For the text-containing cell, return its midpoint in [X, Y] coordinate format. 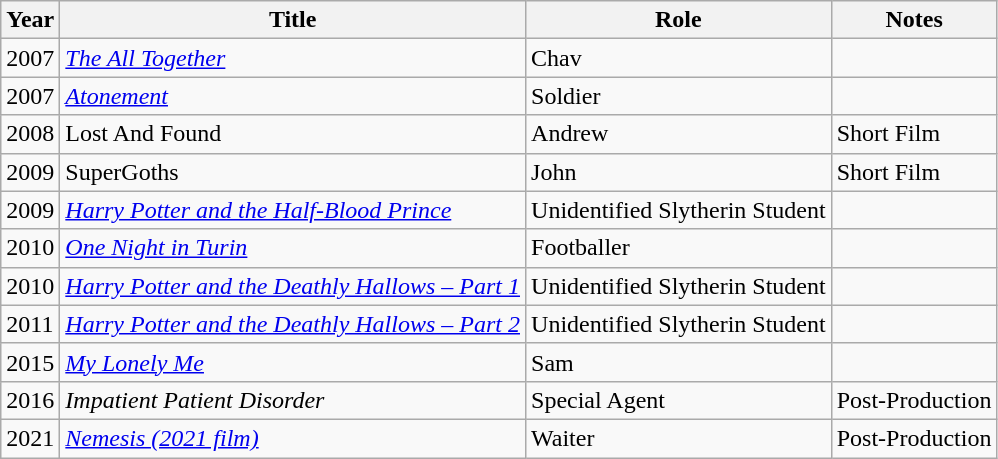
2008 [30, 134]
SuperGoths [293, 172]
Harry Potter and the Deathly Hallows – Part 2 [293, 324]
Chav [679, 58]
Soldier [679, 96]
Andrew [679, 134]
The All Together [293, 58]
2015 [30, 362]
Harry Potter and the Half-Blood Prince [293, 210]
Atonement [293, 96]
Impatient Patient Disorder [293, 400]
2011 [30, 324]
Year [30, 20]
My Lonely Me [293, 362]
Nemesis (2021 film) [293, 438]
Role [679, 20]
Waiter [679, 438]
Lost And Found [293, 134]
Notes [914, 20]
Title [293, 20]
2021 [30, 438]
One Night in Turin [293, 248]
Sam [679, 362]
Footballer [679, 248]
John [679, 172]
2016 [30, 400]
Special Agent [679, 400]
Harry Potter and the Deathly Hallows – Part 1 [293, 286]
